Capture the cell that displays the provided text and extract its [x, y] central coordinate. 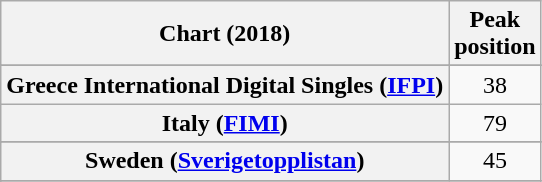
Sweden (Sverigetopplistan) [225, 161]
38 [495, 85]
79 [495, 123]
Chart (2018) [225, 34]
45 [495, 161]
Greece International Digital Singles (IFPI) [225, 85]
Italy (FIMI) [225, 123]
Peak position [495, 34]
